Identify which cell holds the provided text, then report its [x, y] central coordinate. 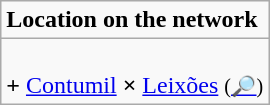
Location on the network [135, 20]
+ Contumil × Leixões (🔎) [135, 72]
